Search for the cell housing the specified text and yield its [X, Y] center coordinate. 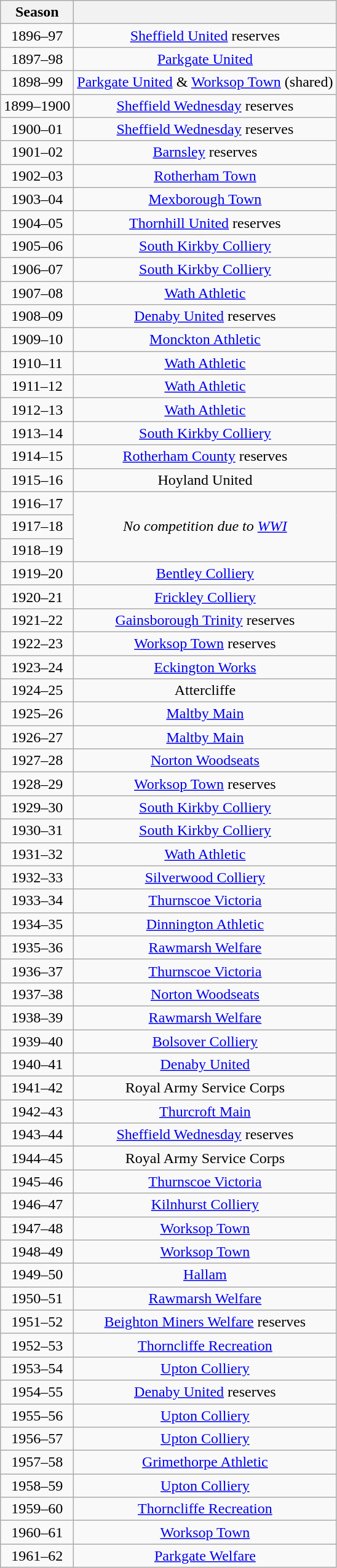
1957–58 [37, 1462]
1903–04 [37, 199]
1934–35 [37, 924]
1937–38 [37, 994]
1906–07 [37, 269]
1940–41 [37, 1065]
Eckington Works [205, 667]
Barnsley reserves [205, 152]
1905–06 [37, 246]
1960–61 [37, 1532]
1945–46 [37, 1182]
1923–24 [37, 667]
1944–45 [37, 1158]
1930–31 [37, 831]
Bentley Colliery [205, 573]
Thurcroft Main [205, 1111]
1931–32 [37, 854]
1918–19 [37, 550]
Grimethorpe Athletic [205, 1462]
1896–97 [37, 36]
Beighton Miners Welfare reserves [205, 1322]
1941–42 [37, 1088]
1942–43 [37, 1111]
Hoyland United [205, 480]
1900–01 [37, 129]
1916–17 [37, 503]
1913–14 [37, 433]
Parkgate United [205, 59]
1946–47 [37, 1205]
1939–40 [37, 1041]
1952–53 [37, 1345]
Sheffield United reserves [205, 36]
1914–15 [37, 457]
Denaby United [205, 1065]
1929–30 [37, 807]
1917–18 [37, 527]
1928–29 [37, 784]
Dinnington Athletic [205, 924]
1956–57 [37, 1439]
1951–52 [37, 1322]
1924–25 [37, 691]
Thornhill United reserves [205, 222]
1935–36 [37, 947]
1919–20 [37, 573]
1902–03 [37, 176]
Mexborough Town [205, 199]
1910–11 [37, 363]
1943–44 [37, 1135]
Parkgate Welfare [205, 1556]
1908–09 [37, 316]
Parkgate United & Worksop Town (shared) [205, 82]
1938–39 [37, 1017]
1958–59 [37, 1486]
Gainsborough Trinity reserves [205, 620]
Bolsover Colliery [205, 1041]
1912–13 [37, 410]
No competition due to WWI [205, 527]
1911–12 [37, 386]
1950–51 [37, 1298]
1932–33 [37, 877]
1925–26 [37, 714]
1954–55 [37, 1392]
1922–23 [37, 643]
1953–54 [37, 1368]
Hallam [205, 1275]
1909–10 [37, 340]
1899–1900 [37, 106]
1961–62 [37, 1556]
1898–99 [37, 82]
1927–28 [37, 761]
Silverwood Colliery [205, 877]
1947–48 [37, 1228]
1959–60 [37, 1509]
Season [37, 12]
1948–49 [37, 1252]
1926–27 [37, 737]
Monckton Athletic [205, 340]
Rotherham County reserves [205, 457]
1915–16 [37, 480]
1949–50 [37, 1275]
1933–34 [37, 901]
1901–02 [37, 152]
Attercliffe [205, 691]
1920–21 [37, 597]
1897–98 [37, 59]
Rotherham Town [205, 176]
Frickley Colliery [205, 597]
1955–56 [37, 1415]
Kilnhurst Colliery [205, 1205]
1904–05 [37, 222]
1921–22 [37, 620]
1907–08 [37, 293]
1936–37 [37, 971]
